For the text-containing cell, return its midpoint in [x, y] coordinate format. 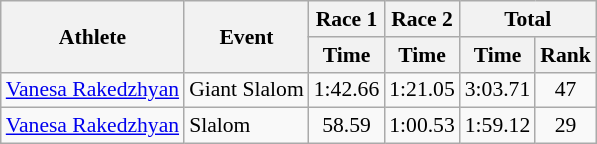
1:59.12 [498, 126]
1:21.05 [422, 90]
3:03.71 [498, 90]
1:00.53 [422, 126]
47 [566, 90]
1:42.66 [346, 90]
Athlete [92, 36]
Race 1 [346, 19]
Race 2 [422, 19]
58.59 [346, 126]
Giant Slalom [246, 90]
29 [566, 126]
Slalom [246, 126]
Event [246, 36]
Rank [566, 55]
Total [528, 19]
